Determine the (X, Y) coordinate at the center of the cell enclosing the given text.  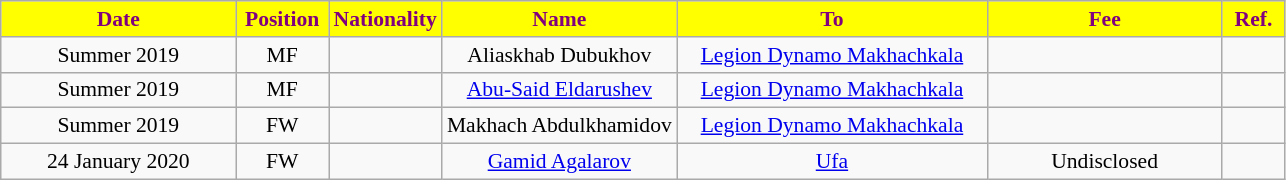
Gamid Agalarov (560, 162)
24 January 2020 (118, 162)
Nationality (384, 19)
Position (282, 19)
Name (560, 19)
Ufa (832, 162)
Fee (1104, 19)
Undisclosed (1104, 162)
Makhach Abdulkhamidov (560, 126)
To (832, 19)
Aliaskhab Dubukhov (560, 55)
Ref. (1254, 19)
Date (118, 19)
Abu-Said Eldarushev (560, 90)
